Return the (x, y) coordinate for the center point of the cell that contains the specified text.  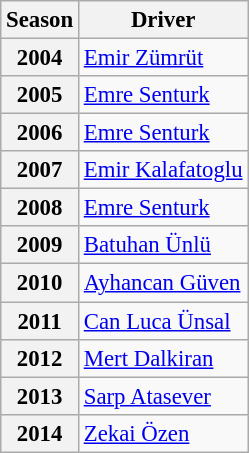
Can Luca Ünsal (162, 321)
Season (40, 20)
Sarp Atasever (162, 396)
Emir Kalafatoglu (162, 170)
2008 (40, 208)
2009 (40, 245)
Ayhancan Güven (162, 283)
2005 (40, 95)
Emir Zümrüt (162, 58)
2012 (40, 358)
2011 (40, 321)
Mert Dalkiran (162, 358)
2004 (40, 58)
2013 (40, 396)
Zekai Özen (162, 433)
Batuhan Ünlü (162, 245)
Driver (162, 20)
2006 (40, 133)
2014 (40, 433)
2007 (40, 170)
2010 (40, 283)
